Provide the [X, Y] coordinate of the cell's center where the given text is located.  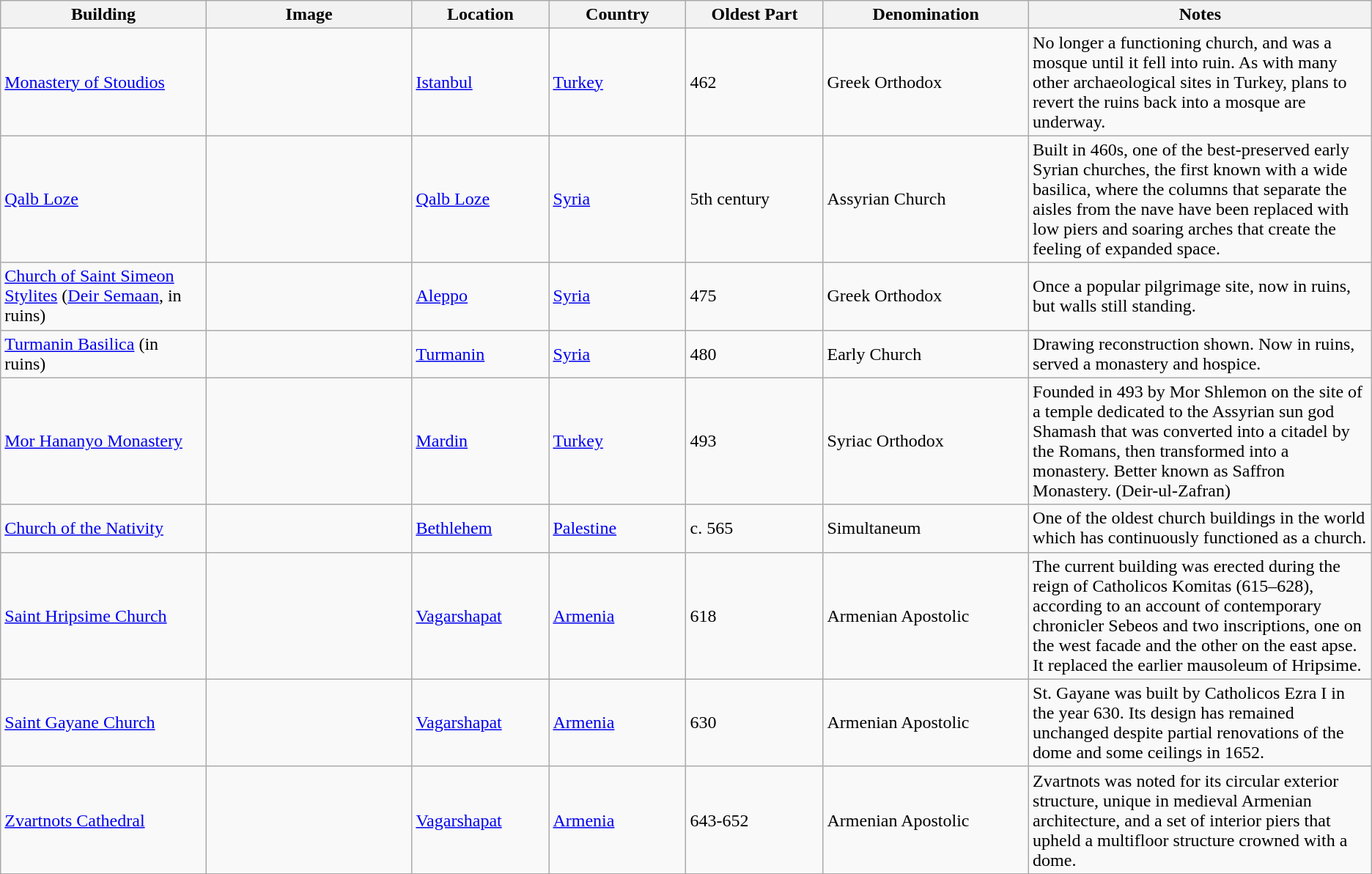
Country [617, 15]
Denomination [926, 15]
493 [755, 441]
Church of Saint Simeon Stylites (Deir Semaan, in ruins) [104, 296]
Mardin [481, 441]
Zvartnots Cathedral [104, 820]
Once a popular pilgrimage site, now in ruins, but walls still standing. [1200, 296]
One of the oldest church buildings in the world which has continuously functioned as a church. [1200, 528]
Location [481, 15]
Simultaneum [926, 528]
643-652 [755, 820]
Oldest Part [755, 15]
Turmanin Basilica (in ruins) [104, 353]
Drawing reconstruction shown. Now in ruins, served a monastery and hospice. [1200, 353]
Image [309, 15]
Saint Gayane Church [104, 723]
Notes [1200, 15]
630 [755, 723]
480 [755, 353]
c. 565 [755, 528]
Saint Hripsime Church [104, 616]
475 [755, 296]
Syriac Orthodox [926, 441]
Monastery of Stoudios [104, 82]
Bethlehem [481, 528]
Early Church [926, 353]
618 [755, 616]
Church of the Nativity [104, 528]
Mor Hananyo Monastery [104, 441]
Turmanin [481, 353]
Building [104, 15]
5th century [755, 199]
Aleppo [481, 296]
Palestine [617, 528]
462 [755, 82]
Istanbul [481, 82]
Assyrian Church [926, 199]
